Scan for the cell matching the given text and deliver its [x, y] coordinate at center. 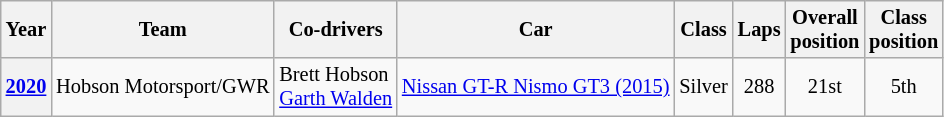
Overallposition [824, 29]
Year [26, 29]
Classposition [904, 29]
Class [703, 29]
21st [824, 87]
Co-drivers [336, 29]
Brett Hobson Garth Walden [336, 87]
288 [760, 87]
Nissan GT-R Nismo GT3 (2015) [536, 87]
Laps [760, 29]
Team [162, 29]
Silver [703, 87]
Hobson Motorsport/GWR [162, 87]
5th [904, 87]
Car [536, 29]
2020 [26, 87]
